For the text-containing cell, return its midpoint in (X, Y) coordinate format. 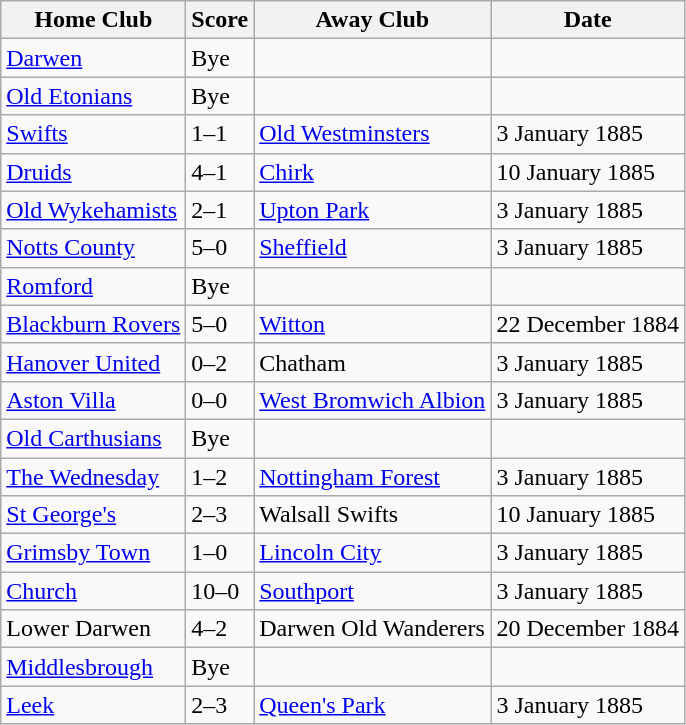
Old Westminsters (372, 134)
Away Club (372, 20)
Swifts (94, 134)
Witton (372, 324)
Grimsby Town (94, 553)
Southport (372, 591)
Home Club (94, 20)
4–1 (220, 172)
22 December 1884 (588, 324)
Druids (94, 172)
Date (588, 20)
10–0 (220, 591)
Old Carthusians (94, 438)
The Wednesday (94, 477)
1–1 (220, 134)
Notts County (94, 248)
Chatham (372, 362)
Leek (94, 705)
Chirk (372, 172)
1–0 (220, 553)
Lincoln City (372, 553)
Lower Darwen (94, 629)
2–1 (220, 210)
Old Etonians (94, 96)
Romford (94, 286)
St George's (94, 515)
Darwen Old Wanderers (372, 629)
Aston Villa (94, 400)
Church (94, 591)
1–2 (220, 477)
West Bromwich Albion (372, 400)
Middlesbrough (94, 667)
Blackburn Rovers (94, 324)
0–2 (220, 362)
Score (220, 20)
Nottingham Forest (372, 477)
Darwen (94, 58)
Queen's Park (372, 705)
Hanover United (94, 362)
Walsall Swifts (372, 515)
20 December 1884 (588, 629)
Upton Park (372, 210)
0–0 (220, 400)
Old Wykehamists (94, 210)
4–2 (220, 629)
Sheffield (372, 248)
